Capture the cell that displays the provided text and extract its (x, y) central coordinate. 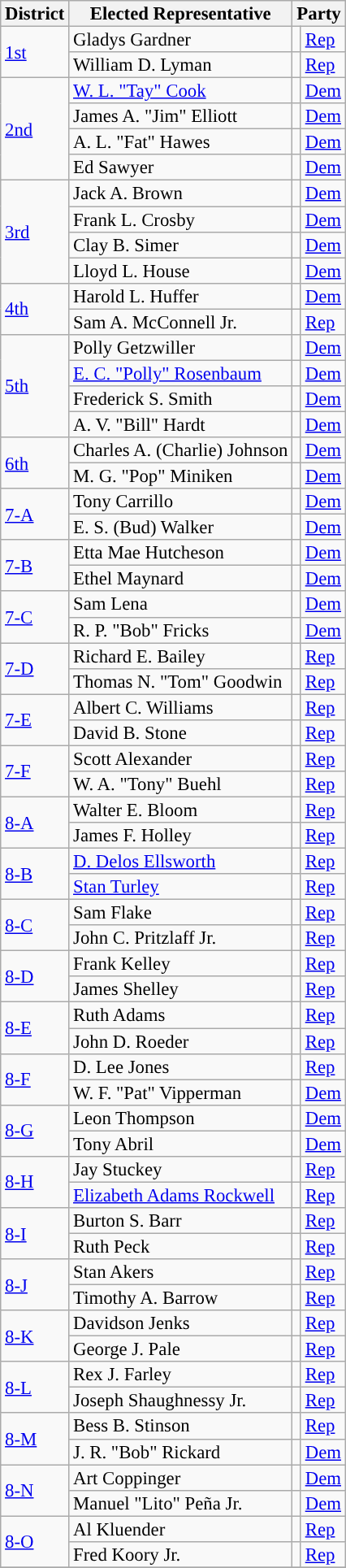
Harold L. Huffer (180, 296)
District (35, 14)
Stan Akers (180, 1272)
Manuel "Lito" Peña Jr. (180, 1503)
8-G (35, 1130)
A. L. "Fat" Hawes (180, 142)
Frank L. Crosby (180, 219)
D. Delos Ellsworth (180, 862)
8-D (35, 977)
A. V. "Bill" Hardt (180, 424)
Lloyd L. House (180, 271)
8-L (35, 1387)
Albert C. Williams (180, 707)
2nd (35, 129)
Bess B. Stinson (180, 1427)
8-E (35, 1027)
1st (35, 52)
Tony Abril (180, 1144)
6th (35, 463)
8-N (35, 1491)
8-A (35, 823)
7-B (35, 566)
Sam Flake (180, 913)
Ruth Peck (180, 1246)
E. C. "Polly" Rosenbaum (180, 373)
7-C (35, 618)
Stan Turley (180, 887)
Gladys Gardner (180, 40)
George J. Pale (180, 1349)
J. R. "Bob" Rickard (180, 1452)
James A. "Jim" Elliott (180, 116)
James Shelley (180, 990)
W. F. "Pat" Vipperman (180, 1092)
Richard E. Bailey (180, 656)
Party (318, 14)
Ed Sawyer (180, 167)
8-K (35, 1336)
Joseph Shaughnessy Jr. (180, 1401)
Frank Kelley (180, 964)
8-I (35, 1234)
Walter E. Bloom (180, 810)
James F. Holley (180, 836)
Ethel Maynard (180, 579)
Leon Thompson (180, 1118)
8-B (35, 875)
William D. Lyman (180, 65)
David B. Stone (180, 733)
Rex J. Farley (180, 1375)
D. Lee Jones (180, 1066)
Davidson Jenks (180, 1323)
Jay Stuckey (180, 1170)
W. L. "Tay" Cook (180, 91)
8-C (35, 925)
Clay B. Simer (180, 245)
7-A (35, 514)
Charles A. (Charlie) Johnson (180, 450)
Sam Lena (180, 605)
Art Coppinger (180, 1478)
Burton S. Barr (180, 1221)
John C. Pritzlaff Jr. (180, 938)
7-E (35, 720)
Tony Carrillo (180, 502)
M. G. "Pop" Miniken (180, 476)
W. A. "Tony" Buehl (180, 784)
7-D (35, 668)
8-O (35, 1541)
Polly Getzwiller (180, 348)
8-M (35, 1439)
Timothy A. Barrow (180, 1298)
Scott Alexander (180, 758)
E. S. (Bud) Walker (180, 528)
Ruth Adams (180, 1015)
Al Kluender (180, 1529)
Frederick S. Smith (180, 399)
Thomas N. "Tom" Goodwin (180, 681)
Fred Koory Jr. (180, 1555)
Etta Mae Hutcheson (180, 553)
8-F (35, 1079)
John D. Roeder (180, 1041)
3rd (35, 232)
8-H (35, 1182)
8-J (35, 1284)
Sam A. McConnell Jr. (180, 322)
7-F (35, 771)
4th (35, 309)
5th (35, 386)
Elected Representative (180, 14)
Jack A. Brown (180, 193)
Elizabeth Adams Rockwell (180, 1195)
R. P. "Bob" Fricks (180, 630)
